For the text-containing cell, return its midpoint in [x, y] coordinate format. 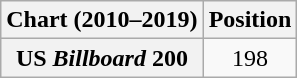
Position [250, 20]
US Billboard 200 [102, 58]
Chart (2010–2019) [102, 20]
198 [250, 58]
